Identify which cell holds the provided text, then report its (x, y) central coordinate. 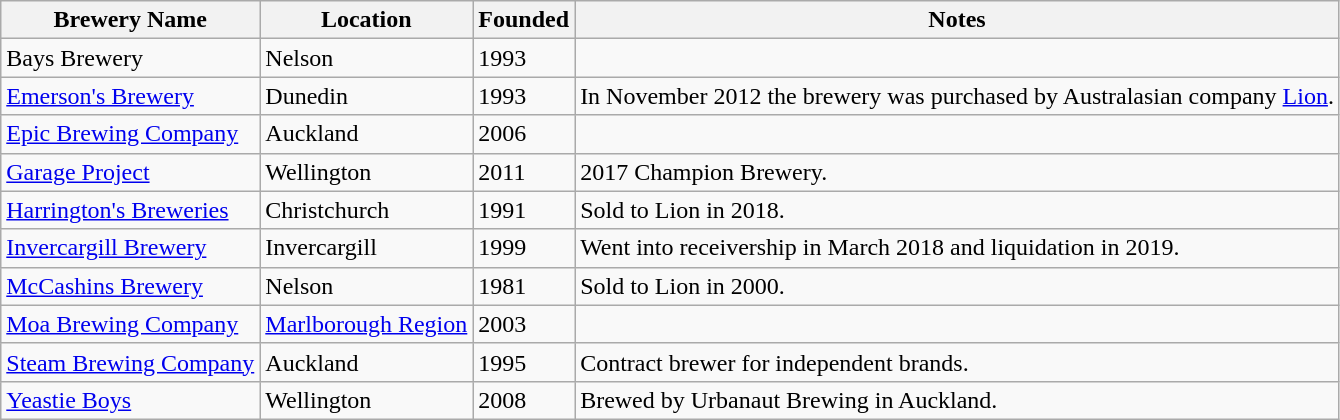
Brewery Name (130, 20)
Yeastie Boys (130, 400)
Garage Project (130, 172)
Harrington's Breweries (130, 210)
2003 (524, 324)
1999 (524, 248)
Epic Brewing Company (130, 134)
Marlborough Region (366, 324)
Founded (524, 20)
McCashins Brewery (130, 286)
Emerson's Brewery (130, 96)
Christchurch (366, 210)
Contract brewer for independent brands. (958, 362)
Moa Brewing Company (130, 324)
Dunedin (366, 96)
Steam Brewing Company (130, 362)
Invercargill Brewery (130, 248)
2006 (524, 134)
Sold to Lion in 2000. (958, 286)
Bays Brewery (130, 58)
2008 (524, 400)
1981 (524, 286)
Location (366, 20)
In November 2012 the brewery was purchased by Australasian company Lion. (958, 96)
Sold to Lion in 2018. (958, 210)
1991 (524, 210)
2017 Champion Brewery. (958, 172)
Invercargill (366, 248)
Went into receivership in March 2018 and liquidation in 2019. (958, 248)
Notes (958, 20)
Brewed by Urbanaut Brewing in Auckland. (958, 400)
1995 (524, 362)
2011 (524, 172)
